Identify which cell holds the provided text, then report its [X, Y] central coordinate. 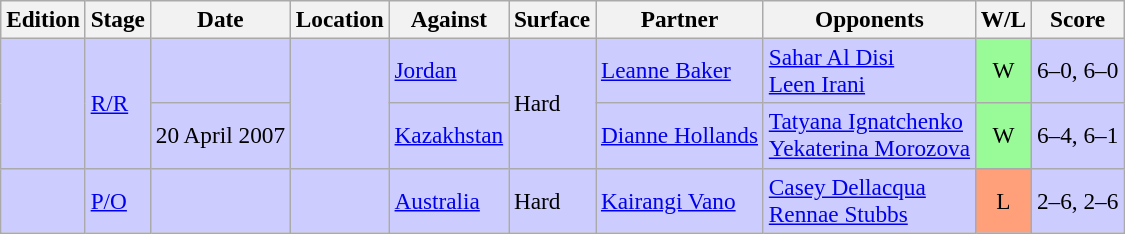
Location [340, 19]
Kazakhstan [448, 136]
Surface [552, 19]
Jordan [448, 70]
Dianne Hollands [680, 136]
Date [220, 19]
Casey Dellacqua Rennae Stubbs [869, 200]
20 April 2007 [220, 136]
Against [448, 19]
Leanne Baker [680, 70]
Partner [680, 19]
2–6, 2–6 [1077, 200]
R/R [118, 103]
P/O [118, 200]
Edition [44, 19]
W/L [1003, 19]
Sahar Al Disi Leen Irani [869, 70]
Australia [448, 200]
Stage [118, 19]
Kairangi Vano [680, 200]
Opponents [869, 19]
6–4, 6–1 [1077, 136]
6–0, 6–0 [1077, 70]
Score [1077, 19]
Tatyana IgnatchenkoYekaterina Morozova [869, 136]
L [1003, 200]
